For the text-containing cell, return its midpoint in [X, Y] coordinate format. 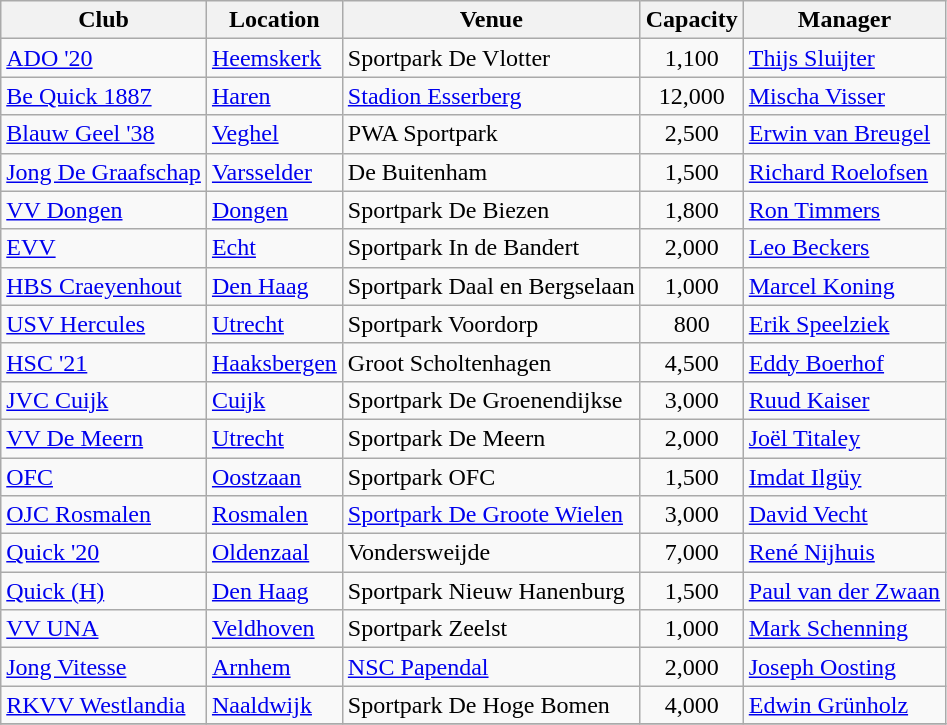
ADO '20 [104, 58]
Cuijk [274, 400]
Sportpark Daal en Bergselaan [491, 286]
Sportpark De Groenendijkse [491, 400]
EVV [104, 248]
Sportpark De Hoge Bomen [491, 705]
800 [692, 324]
Blauw Geel '38 [104, 134]
Erwin van Breugel [844, 134]
Thijs Sluijter [844, 58]
Heemskerk [274, 58]
Oldenzaal [274, 553]
Joseph Oosting [844, 667]
Haren [274, 96]
Sportpark In de Bandert [491, 248]
VV De Meern [104, 438]
Echt [274, 248]
Marcel Koning [844, 286]
Quick (H) [104, 591]
Veghel [274, 134]
Rosmalen [274, 515]
Haaksbergen [274, 362]
2,500 [692, 134]
Paul van der Zwaan [844, 591]
1,800 [692, 210]
Joël Titaley [844, 438]
VV Dongen [104, 210]
Leo Beckers [844, 248]
USV Hercules [104, 324]
NSC Papendal [491, 667]
Edwin Grünholz [844, 705]
Capacity [692, 20]
Dongen [274, 210]
Sportpark Voordorp [491, 324]
Varsselder [274, 172]
Mark Schenning [844, 629]
Manager [844, 20]
De Buitenham [491, 172]
Location [274, 20]
Eddy Boerhof [844, 362]
Sportpark De Biezen [491, 210]
Sportpark De Vlotter [491, 58]
Ron Timmers [844, 210]
David Vecht [844, 515]
HBS Craeyenhout [104, 286]
Be Quick 1887 [104, 96]
Arnhem [274, 667]
Sportpark Nieuw Hanenburg [491, 591]
Groot Scholtenhagen [491, 362]
Oostzaan [274, 477]
Mischa Visser [844, 96]
Sportpark OFC [491, 477]
OFC [104, 477]
PWA Sportpark [491, 134]
Jong De Graafschap [104, 172]
RKVV Westlandia [104, 705]
Ruud Kaiser [844, 400]
4,000 [692, 705]
Imdat Ilgüy [844, 477]
Quick '20 [104, 553]
Richard Roelofsen [844, 172]
Venue [491, 20]
Club [104, 20]
Sportpark De Meern [491, 438]
Sportpark Zeelst [491, 629]
7,000 [692, 553]
1,100 [692, 58]
HSC '21 [104, 362]
Stadion Esserberg [491, 96]
René Nijhuis [844, 553]
Erik Speelziek [844, 324]
Jong Vitesse [104, 667]
Naaldwijk [274, 705]
VV UNA [104, 629]
12,000 [692, 96]
Veldhoven [274, 629]
Sportpark De Groote Wielen [491, 515]
Vondersweijde [491, 553]
OJC Rosmalen [104, 515]
4,500 [692, 362]
JVC Cuijk [104, 400]
